For the text-containing cell, return its midpoint in [X, Y] coordinate format. 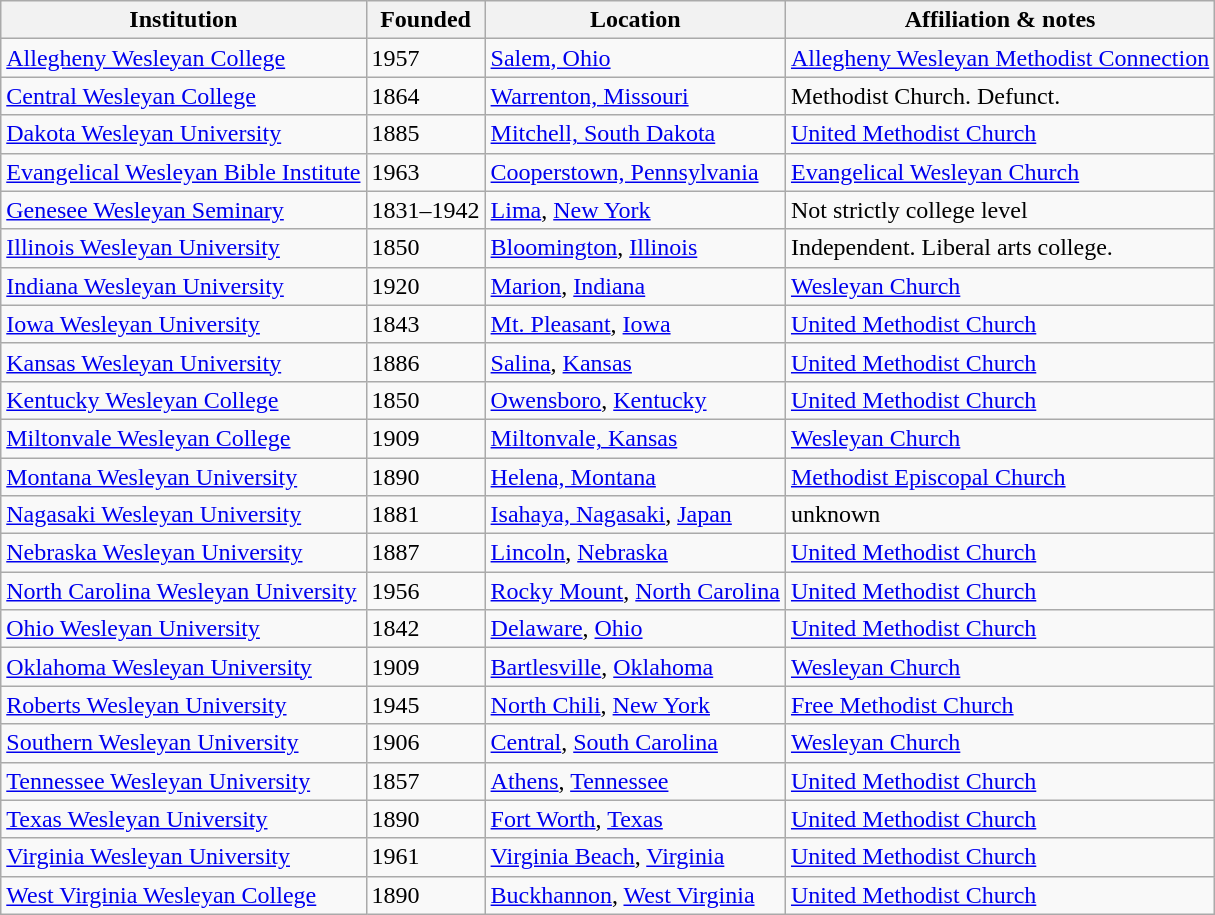
Affiliation & notes [1000, 20]
North Carolina Wesleyan University [184, 591]
Oklahoma Wesleyan University [184, 667]
Miltonvale, Kansas [635, 438]
1842 [426, 629]
Isahaya, Nagasaki, Japan [635, 515]
Location [635, 20]
Bloomington, Illinois [635, 248]
North Chili, New York [635, 705]
1920 [426, 286]
1885 [426, 134]
Methodist Episcopal Church [1000, 477]
Virginia Wesleyan University [184, 857]
Not strictly college level [1000, 210]
Miltonvale Wesleyan College [184, 438]
Virginia Beach, Virginia [635, 857]
Bartlesville, Oklahoma [635, 667]
Kansas Wesleyan University [184, 362]
Rocky Mount, North Carolina [635, 591]
1906 [426, 743]
Cooperstown, Pennsylvania [635, 172]
Marion, Indiana [635, 286]
Founded [426, 20]
Institution [184, 20]
Helena, Montana [635, 477]
Free Methodist Church [1000, 705]
Nebraska Wesleyan University [184, 553]
Allegheny Wesleyan Methodist Connection [1000, 58]
Kentucky Wesleyan College [184, 400]
Montana Wesleyan University [184, 477]
Mitchell, South Dakota [635, 134]
Warrenton, Missouri [635, 96]
1956 [426, 591]
Evangelical Wesleyan Church [1000, 172]
1864 [426, 96]
Independent. Liberal arts college. [1000, 248]
Roberts Wesleyan University [184, 705]
Central Wesleyan College [184, 96]
1961 [426, 857]
1886 [426, 362]
Owensboro, Kentucky [635, 400]
Lincoln, Nebraska [635, 553]
Illinois Wesleyan University [184, 248]
Tennessee Wesleyan University [184, 781]
Salina, Kansas [635, 362]
1957 [426, 58]
Delaware, Ohio [635, 629]
1843 [426, 324]
1945 [426, 705]
Central, South Carolina [635, 743]
Buckhannon, West Virginia [635, 895]
1857 [426, 781]
1881 [426, 515]
1831–1942 [426, 210]
Lima, New York [635, 210]
West Virginia Wesleyan College [184, 895]
Evangelical Wesleyan Bible Institute [184, 172]
1887 [426, 553]
Southern Wesleyan University [184, 743]
Methodist Church. Defunct. [1000, 96]
Indiana Wesleyan University [184, 286]
Genesee Wesleyan Seminary [184, 210]
Texas Wesleyan University [184, 819]
Allegheny Wesleyan College [184, 58]
Iowa Wesleyan University [184, 324]
Fort Worth, Texas [635, 819]
Nagasaki Wesleyan University [184, 515]
Athens, Tennessee [635, 781]
Ohio Wesleyan University [184, 629]
Salem, Ohio [635, 58]
Dakota Wesleyan University [184, 134]
unknown [1000, 515]
Mt. Pleasant, Iowa [635, 324]
1963 [426, 172]
